Capture the cell that displays the provided text and extract its (x, y) central coordinate. 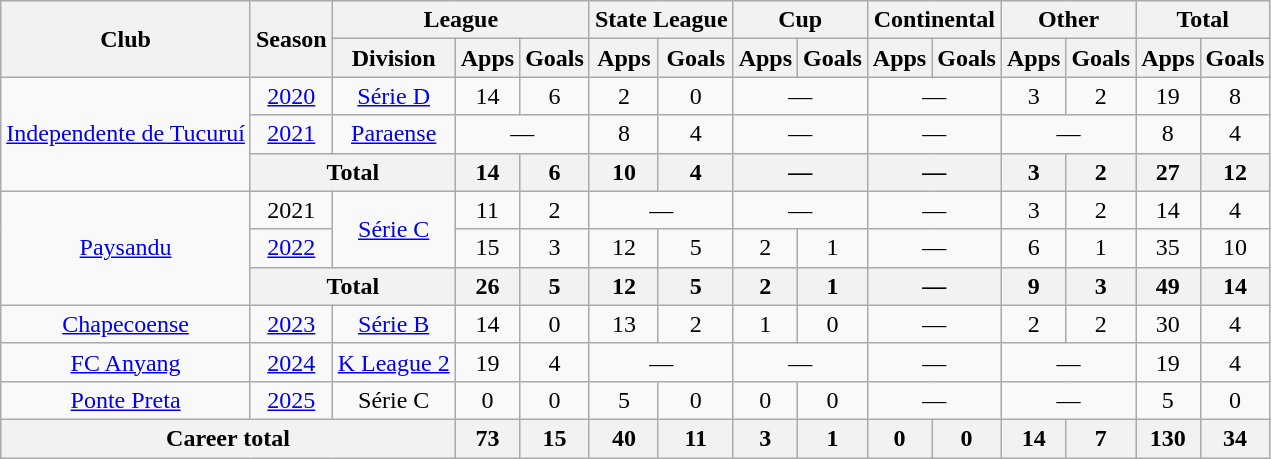
Chapecoense (126, 324)
2025 (291, 400)
FC Anyang (126, 362)
49 (1168, 286)
State League (661, 20)
34 (1235, 438)
Paraense (394, 134)
Other (1068, 20)
130 (1168, 438)
2020 (291, 96)
2024 (291, 362)
K League 2 (394, 362)
Ponte Preta (126, 400)
Continental (934, 20)
Paysandu (126, 248)
Club (126, 39)
35 (1168, 248)
26 (487, 286)
Série D (394, 96)
2022 (291, 248)
2023 (291, 324)
Career total (228, 438)
40 (624, 438)
Independente de Tucuruí (126, 134)
9 (1033, 286)
Division (394, 58)
27 (1168, 172)
Série B (394, 324)
73 (487, 438)
13 (624, 324)
7 (1101, 438)
30 (1168, 324)
League (460, 20)
Season (291, 39)
Cup (800, 20)
